Locate the cell with the specified text and output its (x, y) center coordinate. 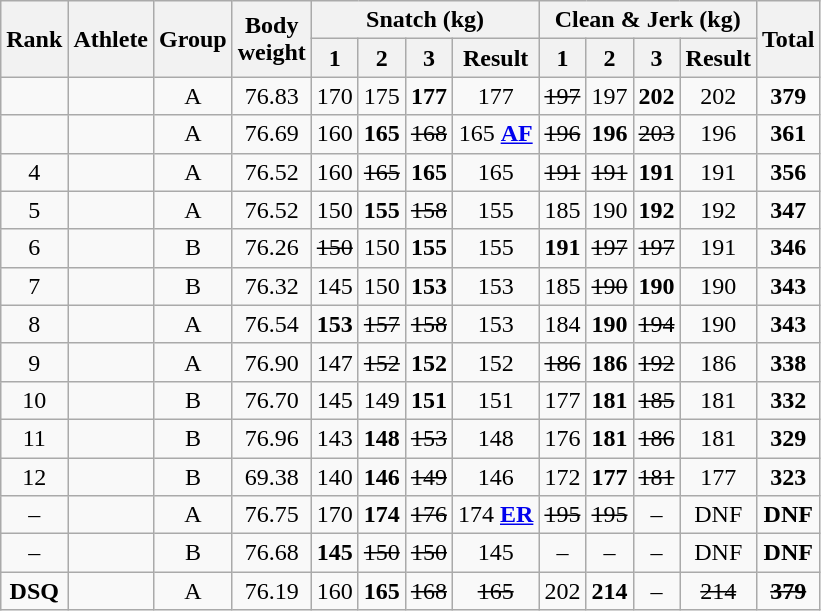
76.54 (272, 324)
7 (34, 286)
157 (382, 324)
174 (382, 515)
Bodyweight (272, 39)
147 (334, 362)
Group (194, 39)
76.83 (272, 96)
184 (562, 324)
338 (788, 362)
DSQ (34, 591)
329 (788, 438)
76.96 (272, 438)
347 (788, 210)
11 (34, 438)
Snatch (kg) (425, 20)
69.38 (272, 477)
Rank (34, 39)
175 (382, 96)
Total (788, 39)
76.90 (272, 362)
76.19 (272, 591)
76.69 (272, 134)
6 (34, 248)
4 (34, 172)
143 (334, 438)
203 (656, 134)
332 (788, 400)
76.32 (272, 286)
76.26 (272, 248)
174 ER (495, 515)
76.75 (272, 515)
10 (34, 400)
76.70 (272, 400)
194 (656, 324)
5 (34, 210)
361 (788, 134)
346 (788, 248)
140 (334, 477)
9 (34, 362)
76.68 (272, 553)
Clean & Jerk (kg) (648, 20)
Athlete (111, 39)
165 AF (495, 134)
8 (34, 324)
12 (34, 477)
323 (788, 477)
172 (562, 477)
356 (788, 172)
